Identify which cell holds the provided text, then report its (x, y) central coordinate. 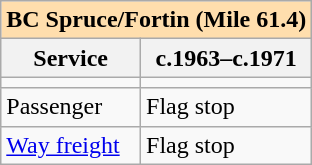
BC Spruce/Fortin (Mile 61.4) (156, 20)
Passenger (71, 107)
Service (71, 58)
Way freight (71, 145)
c.1963–c.1971 (226, 58)
